For the text-containing cell, return its midpoint in [X, Y] coordinate format. 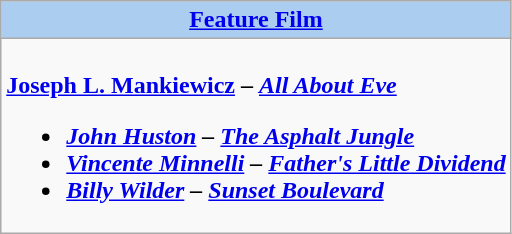
Joseph L. Mankiewicz – All About EveJohn Huston – The Asphalt JungleVincente Minnelli – Father's Little DividendBilly Wilder – Sunset Boulevard [256, 136]
Feature Film [256, 20]
